Search for the cell housing the specified text and yield its [x, y] center coordinate. 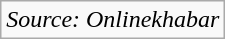
Source: Onlinekhabar [113, 20]
